For the text-containing cell, return its midpoint in (x, y) coordinate format. 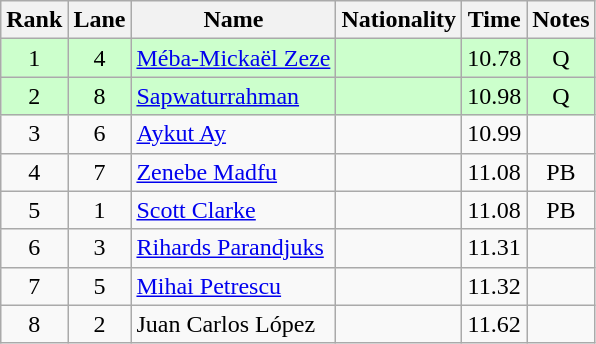
Name (234, 20)
11.31 (494, 248)
Sapwaturrahman (234, 96)
Juan Carlos López (234, 324)
Zenebe Madfu (234, 172)
Notes (561, 20)
Aykut Ay (234, 134)
10.78 (494, 58)
11.32 (494, 286)
11.62 (494, 324)
Méba-Mickaël Zeze (234, 58)
Mihai Petrescu (234, 286)
Nationality (399, 20)
Scott Clarke (234, 210)
Lane (100, 20)
10.99 (494, 134)
Rihards Parandjuks (234, 248)
Time (494, 20)
10.98 (494, 96)
Rank (34, 20)
